From the cell containing the given text, extract its center point as [x, y] coordinate. 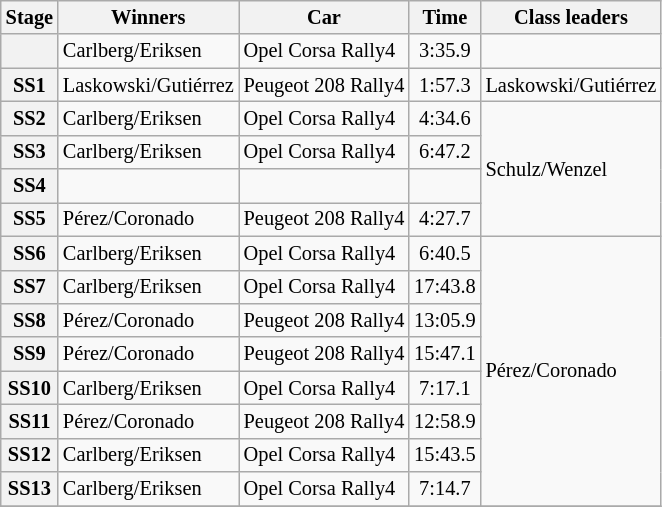
15:47.1 [444, 354]
3:35.9 [444, 51]
Class leaders [572, 17]
Car [324, 17]
4:34.6 [444, 118]
6:40.5 [444, 253]
SS2 [30, 118]
SS9 [30, 354]
4:27.7 [444, 219]
7:17.1 [444, 388]
SS4 [30, 186]
Winners [148, 17]
SS5 [30, 219]
Stage [30, 17]
6:47.2 [444, 152]
Schulz/Wenzel [572, 168]
12:58.9 [444, 421]
SS7 [30, 287]
SS11 [30, 421]
SS3 [30, 152]
Time [444, 17]
SS8 [30, 320]
SS10 [30, 388]
1:57.3 [444, 85]
17:43.8 [444, 287]
13:05.9 [444, 320]
15:43.5 [444, 455]
SS13 [30, 489]
SS1 [30, 85]
7:14.7 [444, 489]
SS12 [30, 455]
SS6 [30, 253]
